Return the (x, y) coordinate for the center point of the cell that contains the specified text.  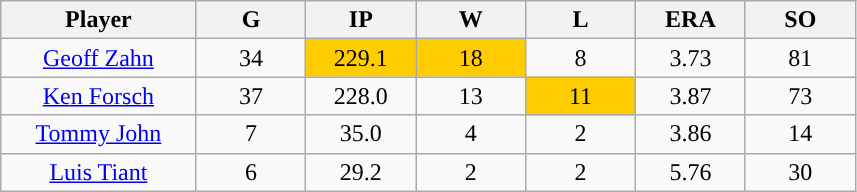
37 (251, 96)
Player (98, 20)
Luis Tiant (98, 172)
W (471, 20)
35.0 (361, 134)
Geoff Zahn (98, 58)
3.87 (690, 96)
228.0 (361, 96)
5.76 (690, 172)
13 (471, 96)
G (251, 20)
7 (251, 134)
3.73 (690, 58)
IP (361, 20)
6 (251, 172)
229.1 (361, 58)
SO (800, 20)
8 (581, 58)
4 (471, 134)
L (581, 20)
ERA (690, 20)
14 (800, 134)
18 (471, 58)
29.2 (361, 172)
34 (251, 58)
30 (800, 172)
73 (800, 96)
11 (581, 96)
81 (800, 58)
3.86 (690, 134)
Ken Forsch (98, 96)
Tommy John (98, 134)
